Locate the cell with the specified text and output its (x, y) center coordinate. 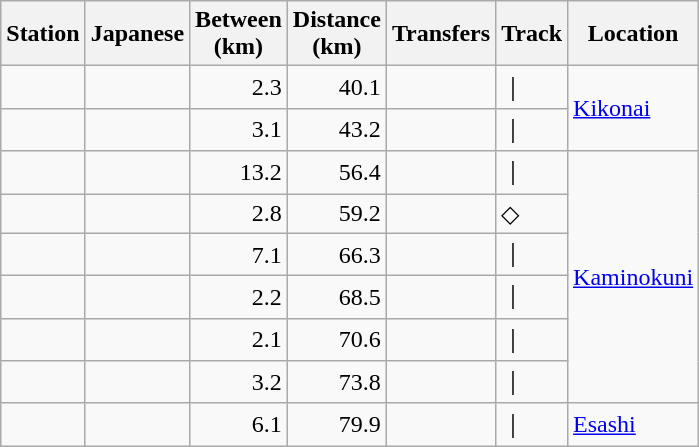
Kaminokuni (634, 277)
56.4 (336, 172)
7.1 (239, 254)
Station (43, 34)
Esashi (634, 424)
43.2 (336, 130)
2.1 (239, 340)
2.2 (239, 298)
Track (532, 34)
6.1 (239, 424)
Transfers (440, 34)
66.3 (336, 254)
73.8 (336, 382)
2.8 (239, 214)
13.2 (239, 172)
70.6 (336, 340)
3.2 (239, 382)
Location (634, 34)
79.9 (336, 424)
Between (km) (239, 34)
Japanese (137, 34)
40.1 (336, 88)
Kikonai (634, 108)
3.1 (239, 130)
◇ (532, 214)
68.5 (336, 298)
Distance (km) (336, 34)
59.2 (336, 214)
2.3 (239, 88)
